Detect which cell encompasses the target text, then output its [x, y] center coordinate. 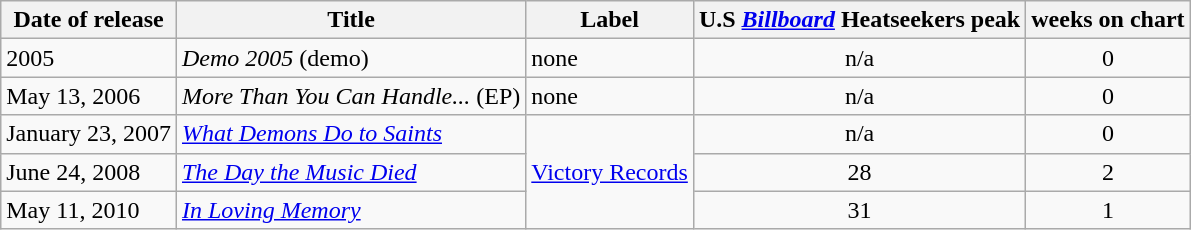
January 23, 2007 [89, 134]
May 13, 2006 [89, 96]
31 [859, 210]
Demo 2005 (demo) [350, 58]
Date of release [89, 20]
Title [350, 20]
2005 [89, 58]
1 [1108, 210]
weeks on chart [1108, 20]
More Than You Can Handle... (EP) [350, 96]
Victory Records [610, 172]
May 11, 2010 [89, 210]
What Demons Do to Saints [350, 134]
2 [1108, 172]
The Day the Music Died [350, 172]
28 [859, 172]
U.S Billboard Heatseekers peak [859, 20]
In Loving Memory [350, 210]
Label [610, 20]
June 24, 2008 [89, 172]
